Determine the (X, Y) coordinate at the center of the cell enclosing the given text.  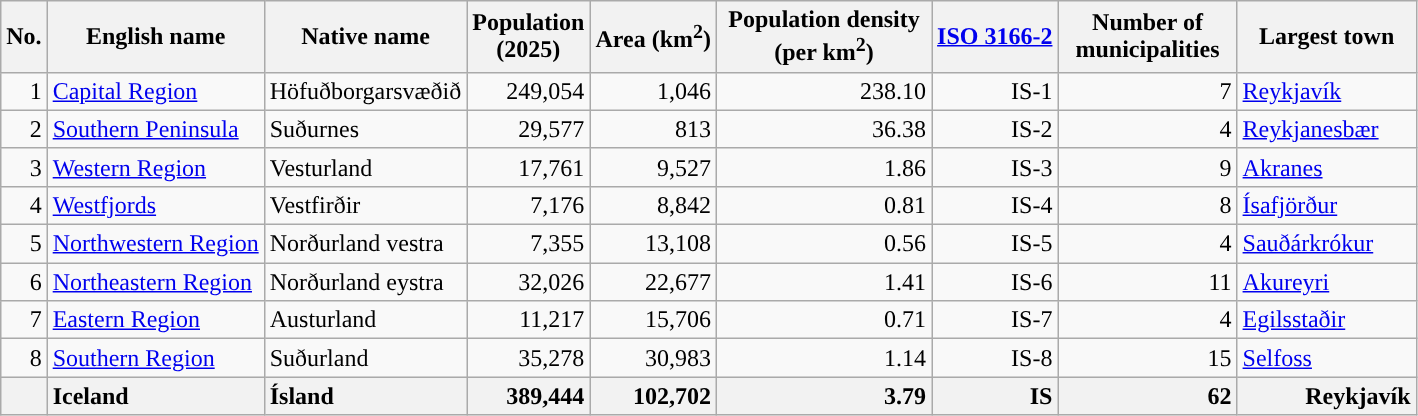
IS-6 (995, 282)
9 (1148, 167)
IS-2 (995, 129)
ISO 3166-2 (995, 37)
Population(2025) (528, 37)
Northeastern Region (156, 282)
Iceland (156, 396)
Norðurland eystra (366, 282)
1.41 (824, 282)
Southern Region (156, 358)
Akranes (1326, 167)
Capital Region (156, 91)
0.71 (824, 320)
389,444 (528, 396)
22,677 (654, 282)
IS-8 (995, 358)
Southern Peninsula (156, 129)
IS-7 (995, 320)
Western Region (156, 167)
1.86 (824, 167)
0.81 (824, 205)
15,706 (654, 320)
5 (24, 244)
17,761 (528, 167)
No. (24, 37)
IS-5 (995, 244)
2 (24, 129)
102,702 (654, 396)
813 (654, 129)
6 (24, 282)
238.10 (824, 91)
13,108 (654, 244)
Egilsstaðir (1326, 320)
Westfjords (156, 205)
Largest town (1326, 37)
Eastern Region (156, 320)
IS-1 (995, 91)
Vesturland (366, 167)
Native name (366, 37)
Vestfirðir (366, 205)
Norðurland vestra (366, 244)
1,046 (654, 91)
29,577 (528, 129)
11,217 (528, 320)
1.14 (824, 358)
3 (24, 167)
IS-3 (995, 167)
IS (995, 396)
Ísafjörður (1326, 205)
Suðurnes (366, 129)
0.56 (824, 244)
8,842 (654, 205)
Ísland (366, 396)
15 (1148, 358)
Northwestern Region (156, 244)
Suðurland (366, 358)
Höfuðborgarsvæðið (366, 91)
32,026 (528, 282)
IS-4 (995, 205)
1 (24, 91)
Selfoss (1326, 358)
Akureyri (1326, 282)
30,983 (654, 358)
9,527 (654, 167)
English name (156, 37)
7,355 (528, 244)
Sauðárkrókur (1326, 244)
3.79 (824, 396)
Austurland (366, 320)
Area (km2) (654, 37)
7,176 (528, 205)
249,054 (528, 91)
11 (1148, 282)
Reykjanesbær (1326, 129)
62 (1148, 396)
36.38 (824, 129)
Population density (per km2) (824, 37)
35,278 (528, 358)
Number of municipalities (1148, 37)
